Return the (x, y) coordinate for the center point of the cell that contains the specified text.  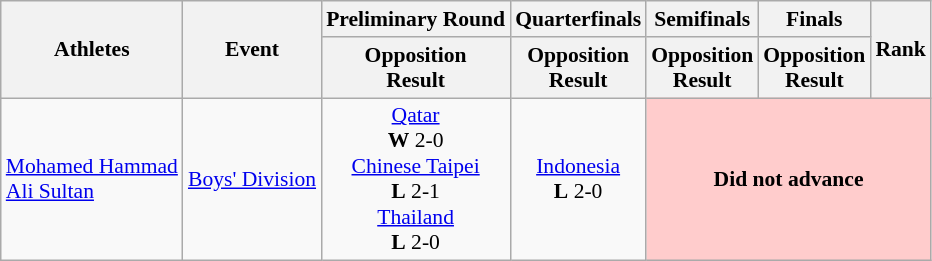
Event (252, 50)
Qatar W 2-0 Chinese TaipeiL 2-1 Thailand L 2-0 (416, 180)
Quarterfinals (578, 19)
Boys' Division (252, 180)
Indonesia L 2-0 (578, 180)
Mohamed HammadAli Sultan (92, 180)
Athletes (92, 50)
Semifinals (702, 19)
Finals (814, 19)
Preliminary Round (416, 19)
Did not advance (788, 180)
Rank (900, 50)
